Scan for the cell matching the given text and deliver its [X, Y] coordinate at center. 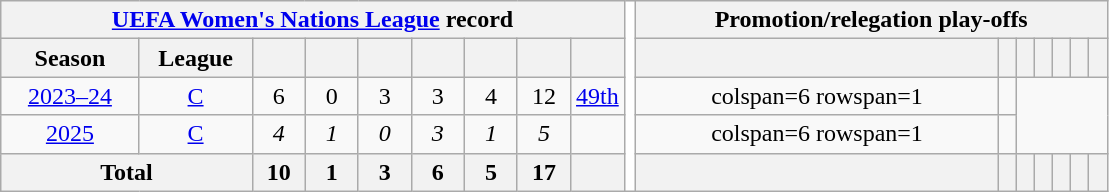
12 [544, 96]
UEFA Women's Nations League record [313, 20]
10 [278, 172]
League [196, 58]
2025 [70, 134]
49th [597, 96]
Promotion/relegation play-offs [871, 20]
Season [70, 58]
17 [544, 172]
2023–24 [70, 96]
Total [126, 172]
